Extract the [X, Y] coordinate from the center of the cell holding the provided text.  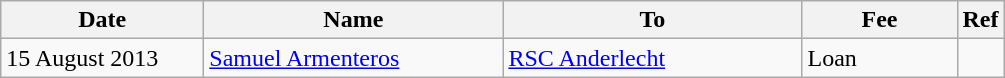
Fee [880, 20]
To [652, 20]
Ref [980, 20]
15 August 2013 [102, 58]
Name [354, 20]
Date [102, 20]
Samuel Armenteros [354, 58]
RSC Anderlecht [652, 58]
Loan [880, 58]
